Find where the given text appears and provide that cell's center as (X, Y) coordinate. 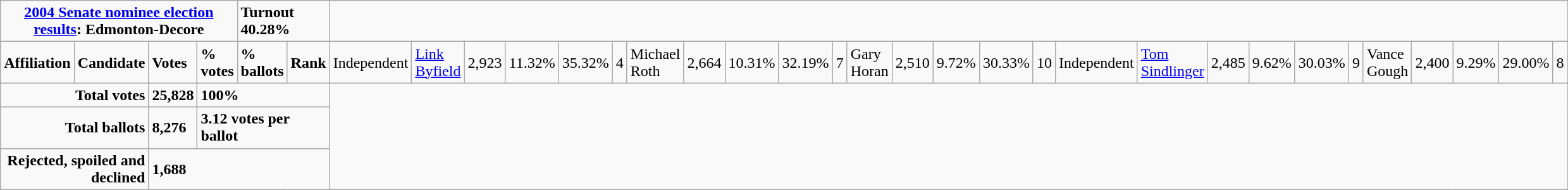
Total votes (75, 95)
10 (1044, 62)
Vance Gough (1387, 62)
Affiliation (37, 62)
4 (620, 62)
35.32% (586, 62)
32.19% (806, 62)
2,923 (485, 62)
8,276 (173, 128)
30.03% (1322, 62)
2,510 (912, 62)
7 (840, 62)
Tom Sindlinger (1173, 62)
9.62% (1271, 62)
11.32% (532, 62)
9.72% (956, 62)
Total ballots (75, 128)
9.29% (1476, 62)
Gary Horan (869, 62)
1,688 (239, 168)
Link Byfield (438, 62)
Michael Roth (655, 62)
3.12 votes per ballot (263, 128)
9 (1356, 62)
2004 Senate nominee election results: Edmonton-Decore (119, 22)
Turnout 40.28% (283, 22)
Candidate (111, 62)
8 (1560, 62)
Rank (309, 62)
10.31% (751, 62)
25,828 (173, 95)
100% (263, 95)
Votes (173, 62)
29.00% (1526, 62)
2,485 (1228, 62)
% votes (218, 62)
30.33% (1006, 62)
2,400 (1432, 62)
% ballots (262, 62)
Rejected, spoiled and declined (75, 168)
2,664 (705, 62)
